Search for the cell housing the specified text and yield its (X, Y) center coordinate. 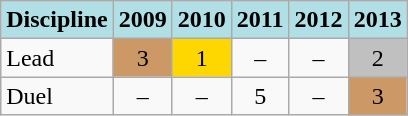
2013 (378, 20)
2009 (142, 20)
5 (260, 96)
1 (202, 58)
2012 (318, 20)
Duel (57, 96)
2010 (202, 20)
2 (378, 58)
Lead (57, 58)
Discipline (57, 20)
2011 (260, 20)
